Locate the cell with the specified text and output its (x, y) center coordinate. 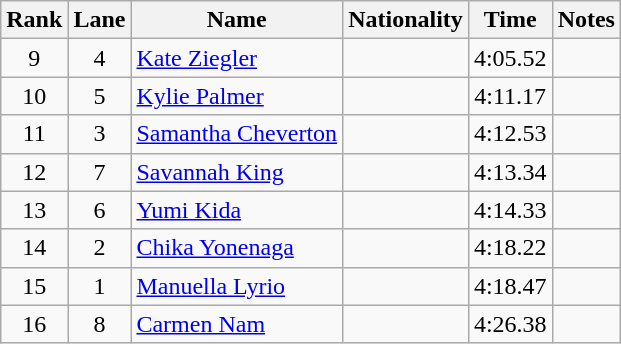
Rank (34, 20)
4:26.38 (510, 324)
4:12.53 (510, 134)
Kate Ziegler (237, 58)
4 (100, 58)
3 (100, 134)
4:05.52 (510, 58)
4:13.34 (510, 172)
Savannah King (237, 172)
Samantha Cheverton (237, 134)
6 (100, 210)
1 (100, 286)
4:14.33 (510, 210)
Yumi Kida (237, 210)
8 (100, 324)
Time (510, 20)
12 (34, 172)
Chika Yonenaga (237, 248)
4:18.47 (510, 286)
11 (34, 134)
4:11.17 (510, 96)
9 (34, 58)
Nationality (406, 20)
15 (34, 286)
16 (34, 324)
7 (100, 172)
Manuella Lyrio (237, 286)
14 (34, 248)
5 (100, 96)
4:18.22 (510, 248)
Kylie Palmer (237, 96)
Lane (100, 20)
13 (34, 210)
Notes (586, 20)
Name (237, 20)
Carmen Nam (237, 324)
10 (34, 96)
2 (100, 248)
